Return [x, y] of the center of cell containing provided text 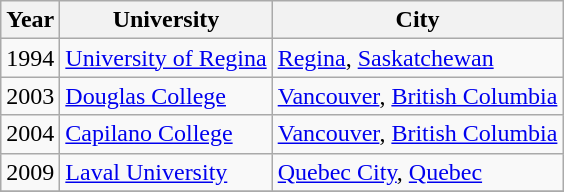
Laval University [166, 172]
Year [30, 20]
Quebec City, Quebec [418, 172]
Regina, Saskatchewan [418, 58]
Douglas College [166, 96]
University [166, 20]
University of Regina [166, 58]
1994 [30, 58]
2009 [30, 172]
Capilano College [166, 134]
2004 [30, 134]
City [418, 20]
2003 [30, 96]
